Output the (X, Y) coordinate of the center of the cell containing the given text.  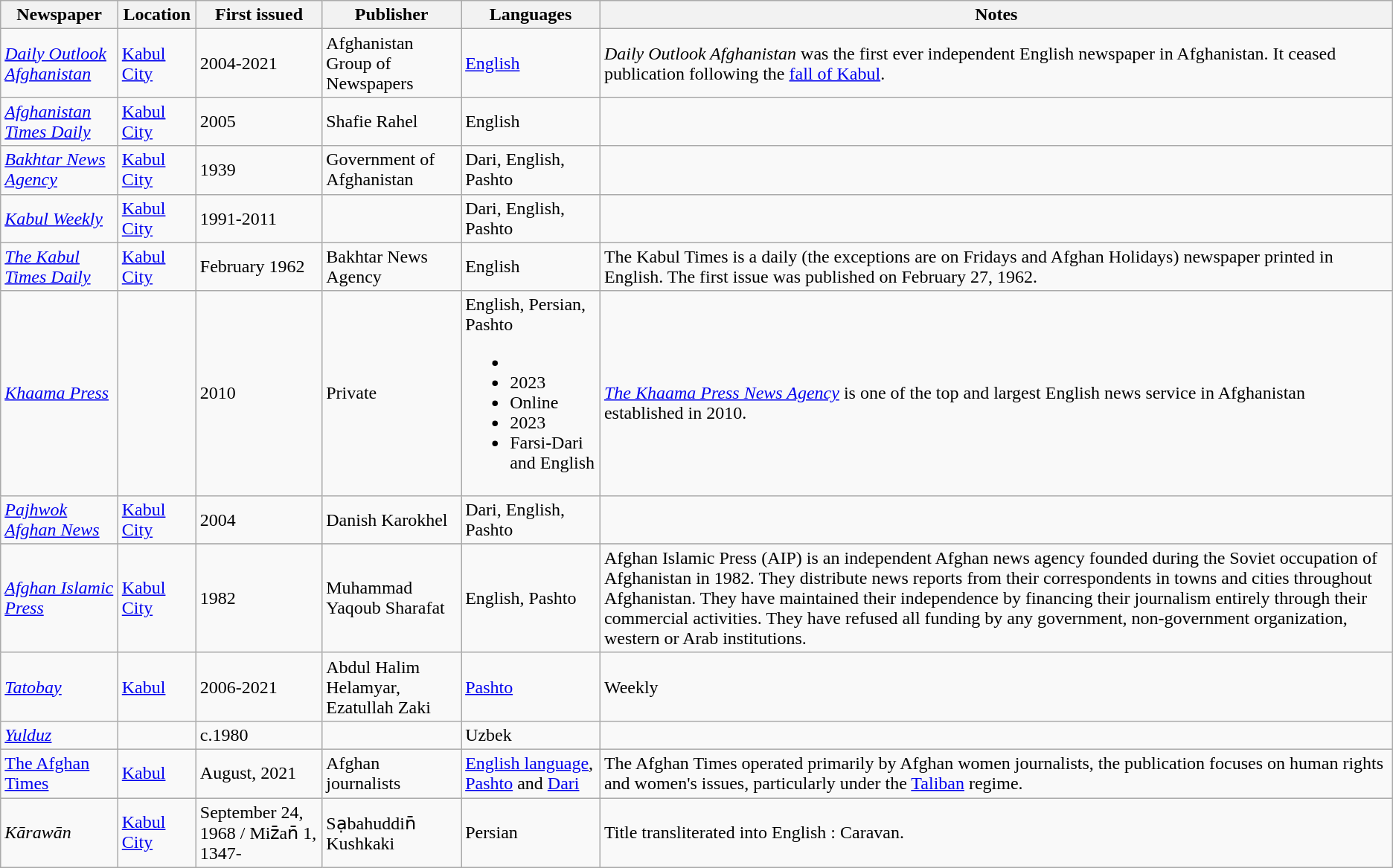
Notes (996, 15)
1939 (259, 170)
Sạbahuddin̄ Kushkaki (391, 832)
Afghan Islamic Press (60, 598)
Kārawān (60, 832)
Shafie Rahel (391, 122)
1991-2011 (259, 219)
2006-2021 (259, 687)
Uzbek (531, 735)
Pajhwok Afghan News (60, 519)
English, Pashto (531, 598)
c.1980 (259, 735)
Pashto (531, 687)
Daily Outlook Afghanistan (60, 63)
February 1962 (259, 266)
Tatobay (60, 687)
Title transliterated into English : Caravan. (996, 832)
1982 (259, 598)
2004-2021 (259, 63)
English language, Pashto and Dari (531, 774)
2005 (259, 122)
Location (156, 15)
English, Persian, Pashto2023Online2023Farsi-Dari and English (531, 393)
Abdul Halim Helamyar, Ezatullah Zaki (391, 687)
Government of Afghanistan (391, 170)
Afghanistan Group of Newspapers (391, 63)
Daily Outlook Afghanistan was the first ever independent English newspaper in Afghanistan. It ceased publication following the fall of Kabul. (996, 63)
Publisher (391, 15)
August, 2021 (259, 774)
Afghanistan Times Daily (60, 122)
Private (391, 393)
Newspaper (60, 15)
Khaama Press (60, 393)
Kabul Weekly (60, 219)
The Afghan Times (60, 774)
Languages (531, 15)
September 24, 1968 / Miz̄an̄ 1, 1347- (259, 832)
Weekly (996, 687)
First issued (259, 15)
2010 (259, 393)
Afghan journalists (391, 774)
Muhammad Yaqoub Sharafat (391, 598)
Persian (531, 832)
The Khaama Press News Agency is one of the top and largest English news service in Afghanistan established in 2010. (996, 393)
Yulduz (60, 735)
The Kabul Times Daily (60, 266)
Danish Karokhel (391, 519)
2004 (259, 519)
